Detect which cell encompasses the target text, then output its (x, y) center coordinate. 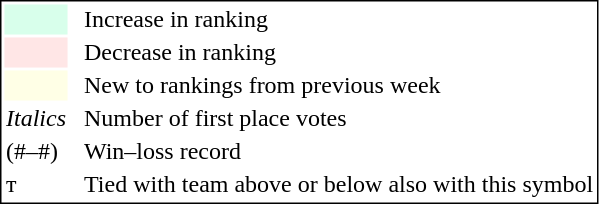
Number of first place votes (338, 119)
Italics (36, 119)
(#–#) (36, 151)
Win–loss record (338, 151)
Tied with team above or below also with this symbol (338, 185)
т (36, 185)
Increase in ranking (338, 19)
Decrease in ranking (338, 53)
New to rankings from previous week (338, 85)
